Extract the [X, Y] coordinate from the center of the cell holding the provided text.  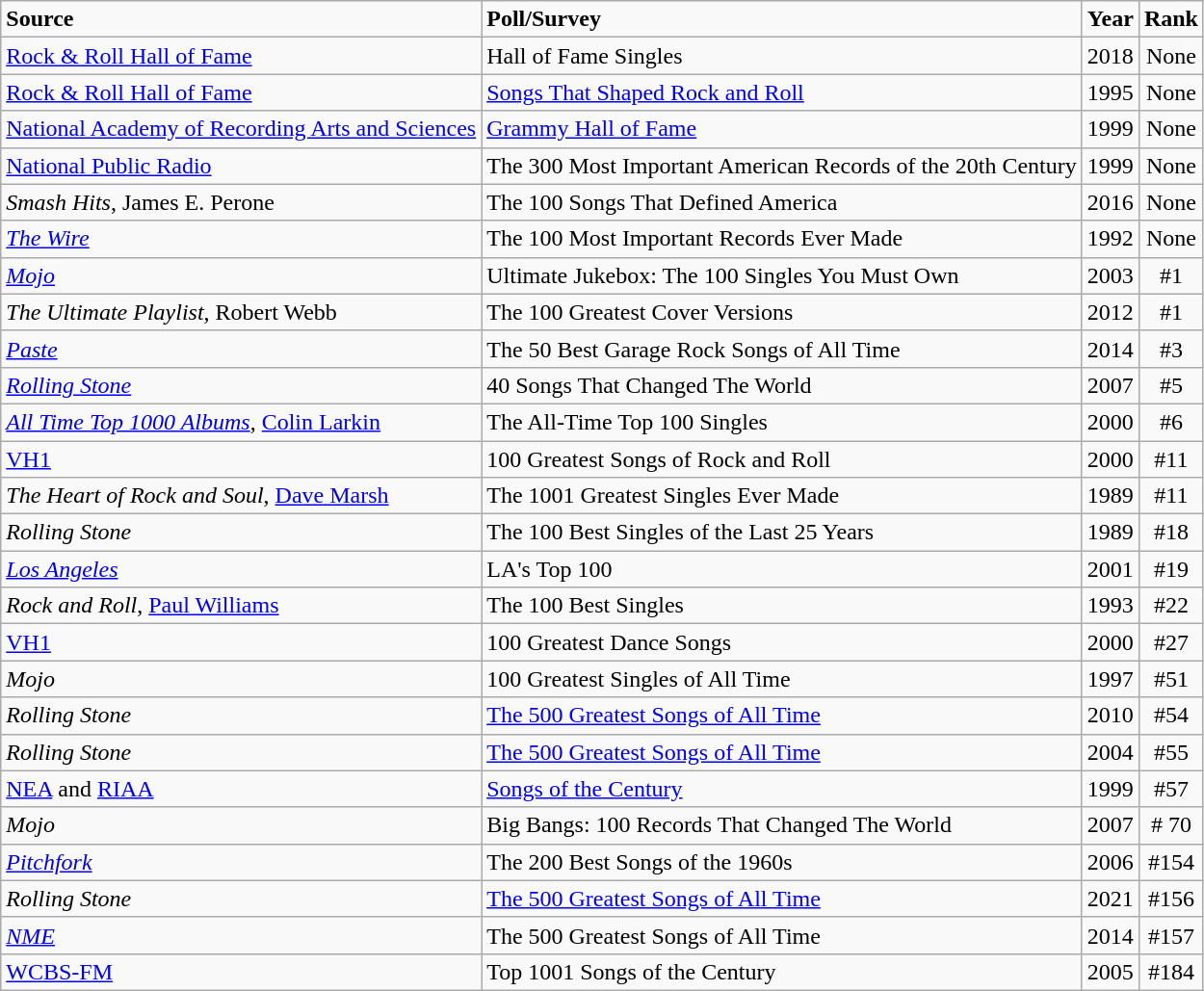
Smash Hits, James E. Perone [241, 202]
#157 [1171, 935]
Pitchfork [241, 862]
#55 [1171, 752]
2010 [1110, 716]
#6 [1171, 422]
The 100 Best Singles [782, 606]
2018 [1110, 56]
Los Angeles [241, 569]
The Wire [241, 239]
2012 [1110, 312]
The 1001 Greatest Singles Ever Made [782, 496]
The 300 Most Important American Records of the 20th Century [782, 166]
2006 [1110, 862]
#54 [1171, 716]
#184 [1171, 972]
1997 [1110, 679]
40 Songs That Changed The World [782, 385]
#154 [1171, 862]
The 200 Best Songs of the 1960s [782, 862]
#57 [1171, 789]
Rank [1171, 19]
#19 [1171, 569]
The Ultimate Playlist, Robert Webb [241, 312]
2021 [1110, 899]
1993 [1110, 606]
100 Greatest Songs of Rock and Roll [782, 459]
Songs That Shaped Rock and Roll [782, 92]
WCBS-FM [241, 972]
2005 [1110, 972]
The Heart of Rock and Soul, Dave Marsh [241, 496]
Big Bangs: 100 Records That Changed The World [782, 825]
The All-Time Top 100 Singles [782, 422]
Hall of Fame Singles [782, 56]
Paste [241, 349]
Songs of the Century [782, 789]
1995 [1110, 92]
The 100 Best Singles of the Last 25 Years [782, 533]
#5 [1171, 385]
# 70 [1171, 825]
#51 [1171, 679]
All Time Top 1000 Albums, Colin Larkin [241, 422]
The 100 Greatest Cover Versions [782, 312]
NEA and RIAA [241, 789]
Ultimate Jukebox: The 100 Singles You Must Own [782, 275]
2004 [1110, 752]
#22 [1171, 606]
Top 1001 Songs of the Century [782, 972]
Rock and Roll, Paul Williams [241, 606]
National Public Radio [241, 166]
LA's Top 100 [782, 569]
2016 [1110, 202]
#18 [1171, 533]
National Academy of Recording Arts and Sciences [241, 129]
Year [1110, 19]
Poll/Survey [782, 19]
Source [241, 19]
The 100 Songs That Defined America [782, 202]
Grammy Hall of Fame [782, 129]
The 50 Best Garage Rock Songs of All Time [782, 349]
#3 [1171, 349]
NME [241, 935]
1992 [1110, 239]
100 Greatest Singles of All Time [782, 679]
100 Greatest Dance Songs [782, 642]
2003 [1110, 275]
The 100 Most Important Records Ever Made [782, 239]
2001 [1110, 569]
#27 [1171, 642]
#156 [1171, 899]
